Detect which cell encompasses the target text, then output its (x, y) center coordinate. 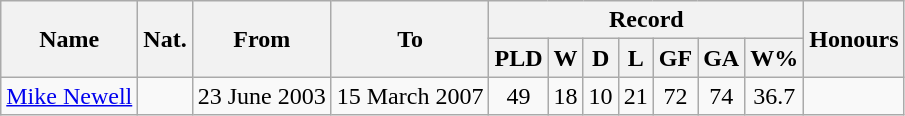
W% (774, 58)
GF (675, 58)
L (636, 58)
36.7 (774, 96)
Nat. (165, 39)
10 (600, 96)
To (410, 39)
W (566, 58)
15 March 2007 (410, 96)
72 (675, 96)
49 (518, 96)
23 June 2003 (262, 96)
PLD (518, 58)
Record (646, 20)
D (600, 58)
From (262, 39)
Name (70, 39)
Mike Newell (70, 96)
GA (722, 58)
21 (636, 96)
18 (566, 96)
74 (722, 96)
Honours (854, 39)
